Find where the given text appears and provide that cell's center as [x, y] coordinate. 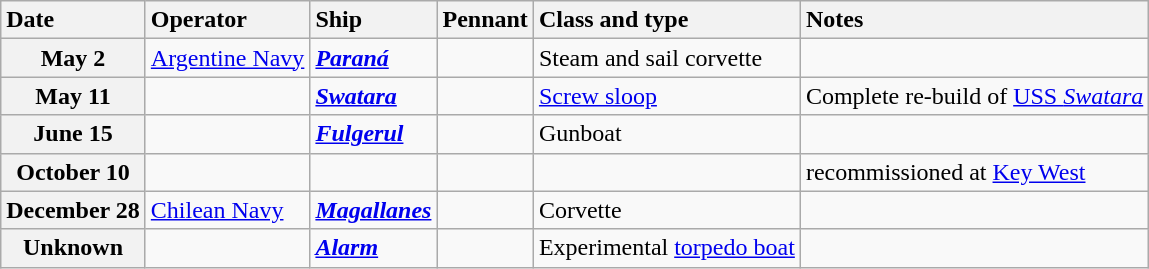
recommissioned at Key West [974, 172]
Chilean Navy [228, 210]
May 2 [74, 58]
Paraná [374, 58]
June 15 [74, 134]
Experimental torpedo boat [666, 248]
October 10 [74, 172]
Ship [374, 20]
Complete re-build of USS Swatara [974, 96]
Notes [974, 20]
Screw sloop [666, 96]
Corvette [666, 210]
Operator [228, 20]
Argentine Navy [228, 58]
December 28 [74, 210]
May 11 [74, 96]
Date [74, 20]
Fulgerul [374, 134]
Pennant [485, 20]
Alarm [374, 248]
Magallanes [374, 210]
Swatara [374, 96]
Steam and sail corvette [666, 58]
Gunboat [666, 134]
Unknown [74, 248]
Class and type [666, 20]
